Find where the given text appears and provide that cell's center as [X, Y] coordinate. 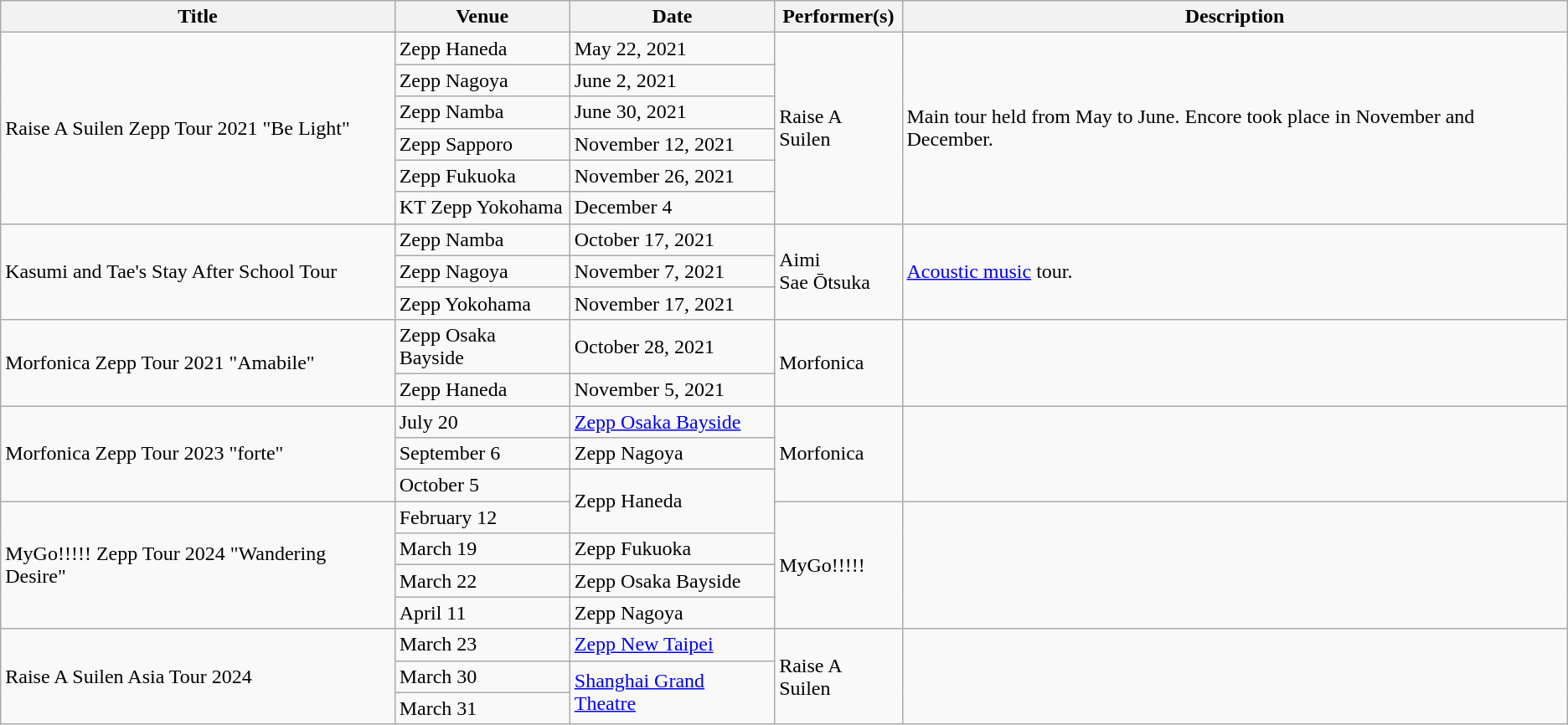
June 30, 2021 [672, 112]
July 20 [482, 421]
Title [198, 17]
October 28, 2021 [672, 347]
Morfonica Zepp Tour 2023 "forte" [198, 453]
December 4 [672, 208]
September 6 [482, 454]
March 30 [482, 676]
Shanghai Grand Theatre [672, 692]
March 23 [482, 645]
November 7, 2021 [672, 271]
Date [672, 17]
Zepp Yokohama [482, 303]
Zepp New Taipei [672, 645]
Zepp Sapporo [482, 144]
March 31 [482, 708]
March 22 [482, 581]
November 17, 2021 [672, 303]
Description [1235, 17]
Venue [482, 17]
Performer(s) [838, 17]
April 11 [482, 613]
Morfonica Zepp Tour 2021 "Amabile" [198, 362]
November 12, 2021 [672, 144]
March 19 [482, 549]
Kasumi and Tae's Stay After School Tour [198, 271]
May 22, 2021 [672, 49]
MyGo!!!!! Zepp Tour 2024 "Wandering Desire" [198, 565]
October 17, 2021 [672, 239]
KT Zepp Yokohama [482, 208]
Raise A Suilen Zepp Tour 2021 "Be Light" [198, 128]
November 5, 2021 [672, 389]
AimiSae Ōtsuka [838, 271]
Main tour held from May to June. Encore took place in November and December. [1235, 128]
November 26, 2021 [672, 176]
MyGo!!!!! [838, 565]
October 5 [482, 486]
Acoustic music tour. [1235, 271]
June 2, 2021 [672, 80]
Raise A Suilen Asia Tour 2024 [198, 676]
February 12 [482, 517]
